Identify which cell holds the provided text, then report its [X, Y] central coordinate. 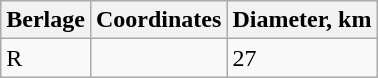
R [46, 58]
Diameter, km [302, 20]
Berlage [46, 20]
27 [302, 58]
Coordinates [158, 20]
